Return (x, y) of the center of cell containing provided text 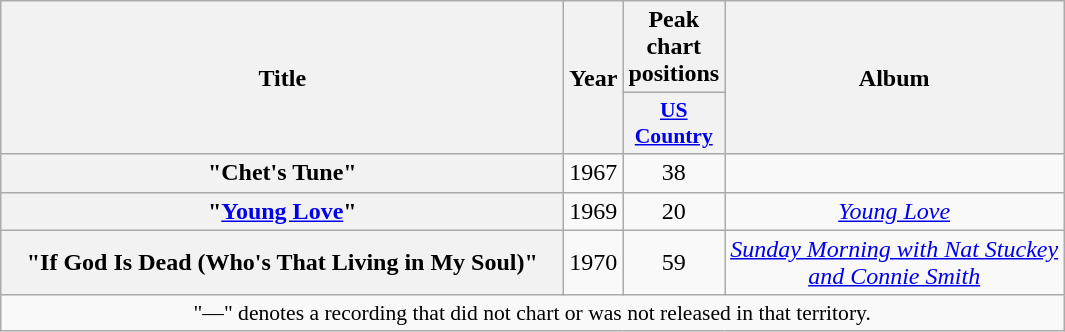
"Young Love" (282, 211)
Album (894, 78)
38 (674, 173)
20 (674, 211)
"If God Is Dead (Who's That Living in My Soul)" (282, 262)
Year (594, 78)
1969 (594, 211)
"—" denotes a recording that did not chart or was not released in that territory. (532, 313)
1967 (594, 173)
59 (674, 262)
Title (282, 78)
USCountry (674, 124)
"Chet's Tune" (282, 173)
Young Love (894, 211)
1970 (594, 262)
Peakchartpositions (674, 47)
Sunday Morning with Nat Stuckeyand Connie Smith (894, 262)
